Output the [X, Y] coordinate of the center of the cell containing the given text.  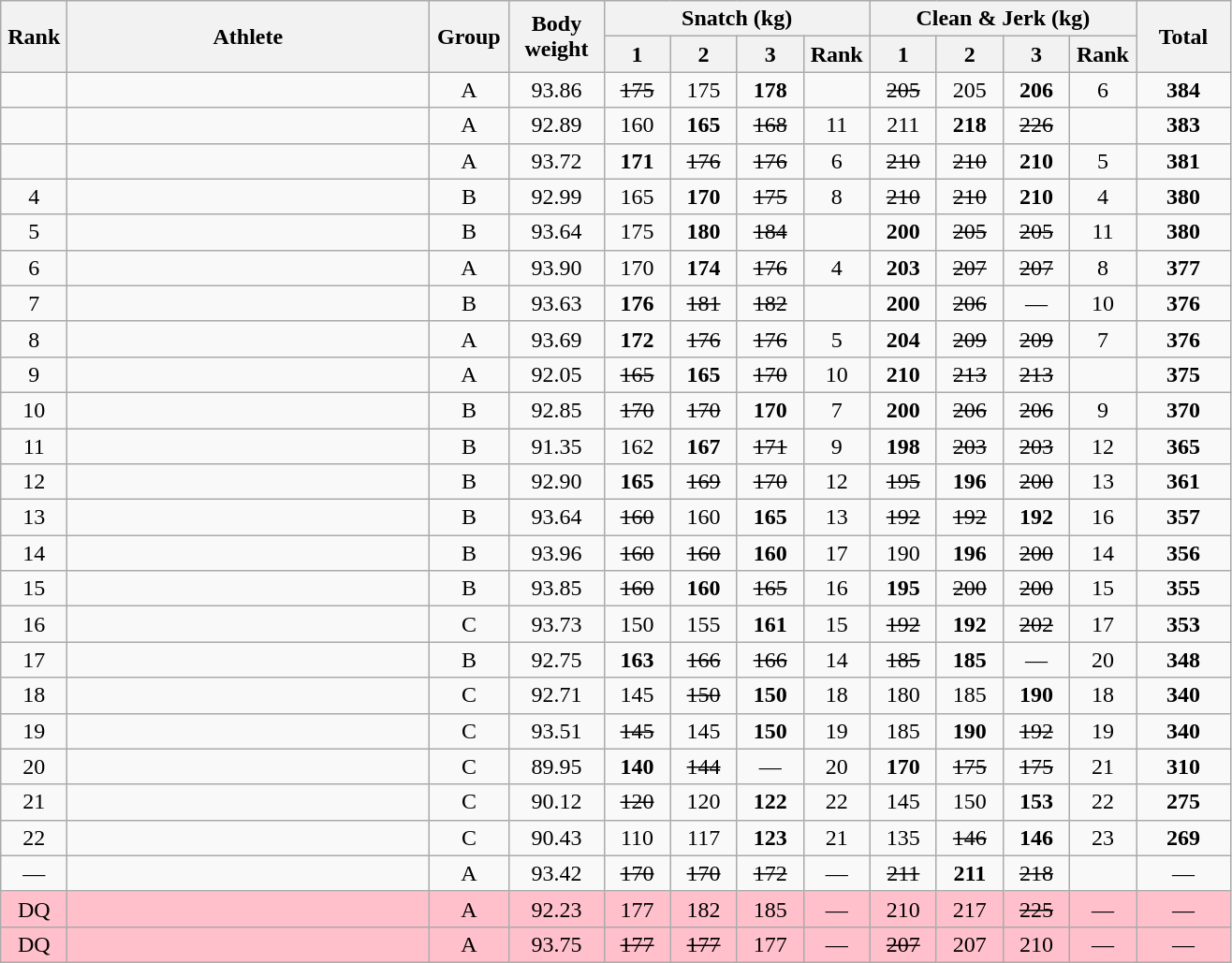
93.73 [556, 624]
110 [637, 838]
Body weight [556, 36]
Clean & Jerk (kg) [1003, 19]
93.51 [556, 731]
168 [770, 125]
163 [637, 660]
226 [1035, 125]
202 [1035, 624]
167 [704, 446]
169 [704, 482]
144 [704, 766]
355 [1183, 589]
184 [770, 232]
181 [704, 303]
93.86 [556, 90]
93.75 [556, 944]
89.95 [556, 766]
384 [1183, 90]
93.85 [556, 589]
92.99 [556, 197]
90.43 [556, 838]
217 [970, 909]
92.71 [556, 695]
Total [1183, 36]
365 [1183, 446]
Snatch (kg) [737, 19]
135 [902, 838]
93.63 [556, 303]
225 [1035, 909]
275 [1183, 802]
174 [704, 268]
92.23 [556, 909]
Athlete [248, 36]
93.96 [556, 553]
Group [469, 36]
375 [1183, 374]
155 [704, 624]
92.85 [556, 410]
370 [1183, 410]
93.90 [556, 268]
161 [770, 624]
356 [1183, 553]
353 [1183, 624]
381 [1183, 161]
198 [902, 446]
361 [1183, 482]
117 [704, 838]
93.69 [556, 339]
92.89 [556, 125]
92.75 [556, 660]
383 [1183, 125]
123 [770, 838]
93.42 [556, 873]
269 [1183, 838]
162 [637, 446]
178 [770, 90]
377 [1183, 268]
93.72 [556, 161]
122 [770, 802]
140 [637, 766]
91.35 [556, 446]
23 [1103, 838]
92.90 [556, 482]
92.05 [556, 374]
90.12 [556, 802]
348 [1183, 660]
153 [1035, 802]
310 [1183, 766]
357 [1183, 518]
204 [902, 339]
